Return [X, Y] of the center of cell containing provided text 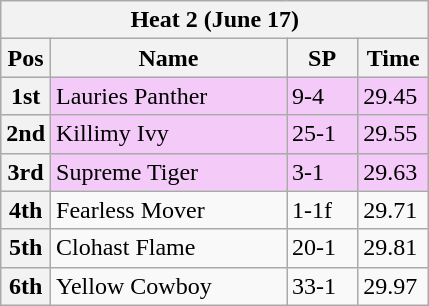
2nd [26, 134]
25-1 [322, 134]
Pos [26, 58]
33-1 [322, 286]
29.81 [394, 248]
1st [26, 96]
SP [322, 58]
29.55 [394, 134]
Fearless Mover [169, 210]
Yellow Cowboy [169, 286]
Name [169, 58]
Heat 2 (June 17) [215, 20]
20-1 [322, 248]
9-4 [322, 96]
29.97 [394, 286]
Killimy Ivy [169, 134]
6th [26, 286]
1-1f [322, 210]
4th [26, 210]
3-1 [322, 172]
29.63 [394, 172]
Lauries Panther [169, 96]
Time [394, 58]
Supreme Tiger [169, 172]
5th [26, 248]
Clohast Flame [169, 248]
29.71 [394, 210]
3rd [26, 172]
29.45 [394, 96]
